Search for the cell housing the specified text and yield its (x, y) center coordinate. 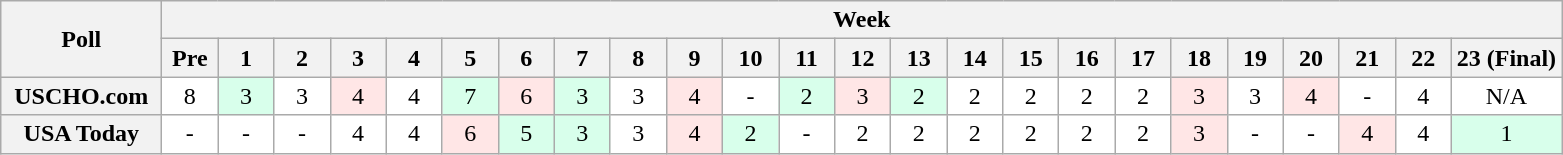
Poll (82, 39)
23 (Final) (1506, 58)
14 (975, 58)
20 (1311, 58)
12 (863, 58)
USCHO.com (82, 96)
19 (1255, 58)
Week (862, 20)
9 (694, 58)
15 (1031, 58)
22 (1423, 58)
USA Today (82, 134)
N/A (1506, 96)
17 (1143, 58)
Pre (190, 58)
11 (806, 58)
16 (1087, 58)
10 (750, 58)
18 (1199, 58)
21 (1367, 58)
13 (919, 58)
